Determine the [x, y] coordinate at the center of the cell enclosing the given text.  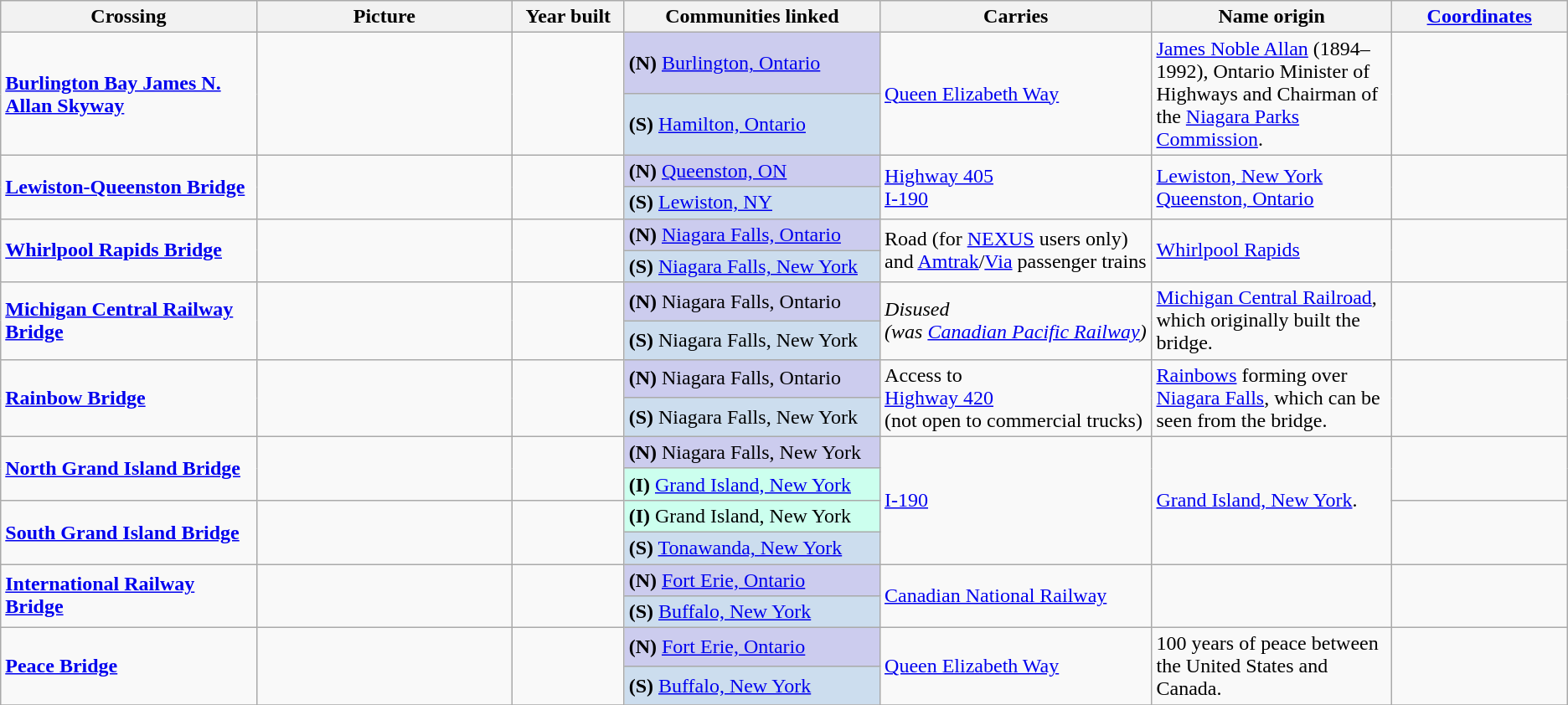
Carries [1016, 17]
South Grand Island Bridge [129, 532]
Disused(was Canadian Pacific Railway) [1016, 321]
James Noble Allan (1894–1992), Ontario Minister of Highways and Chairman of the Niagara Parks Commission. [1271, 94]
Coordinates [1479, 17]
I-190 [1016, 500]
Burlington Bay James N. Allan Skyway [129, 94]
Grand Island, New York. [1271, 500]
Picture [384, 17]
(N) Queenston, ON [752, 171]
Whirlpool Rapids [1271, 250]
Rainbow Bridge [129, 398]
Peace Bridge [129, 666]
Michigan Central Railroad, which originally built the bridge. [1271, 321]
International Railway Bridge [129, 596]
Road (for NEXUS users only) and Amtrak/Via passenger trains [1016, 250]
(S) Lewiston, NY [752, 203]
(S) Hamilton, Ontario [752, 124]
Rainbows forming over Niagara Falls, which can be seen from the bridge. [1271, 398]
Crossing [129, 17]
100 years of peace between the United States and Canada. [1271, 666]
Michigan Central Railway Bridge [129, 321]
North Grand Island Bridge [129, 468]
Canadian National Railway [1016, 596]
Access to Highway 420(not open to commercial trucks) [1016, 398]
Name origin [1271, 17]
Whirlpool Rapids Bridge [129, 250]
Year built [569, 17]
(N) Niagara Falls, New York [752, 452]
Communities linked [752, 17]
Lewiston-Queenston Bridge [129, 187]
Highway 405 I-190 [1016, 187]
(N) Burlington, Ontario [752, 64]
(S) Tonawanda, New York [752, 548]
Lewiston, New YorkQueenston, Ontario [1271, 187]
